Find where the given text appears and provide that cell's center as (X, Y) coordinate. 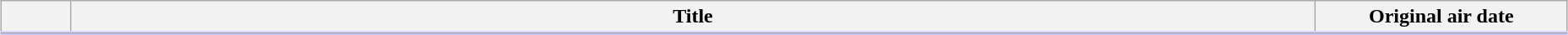
Title (693, 17)
Original air date (1441, 17)
